Return (X, Y) of the center of cell containing provided text 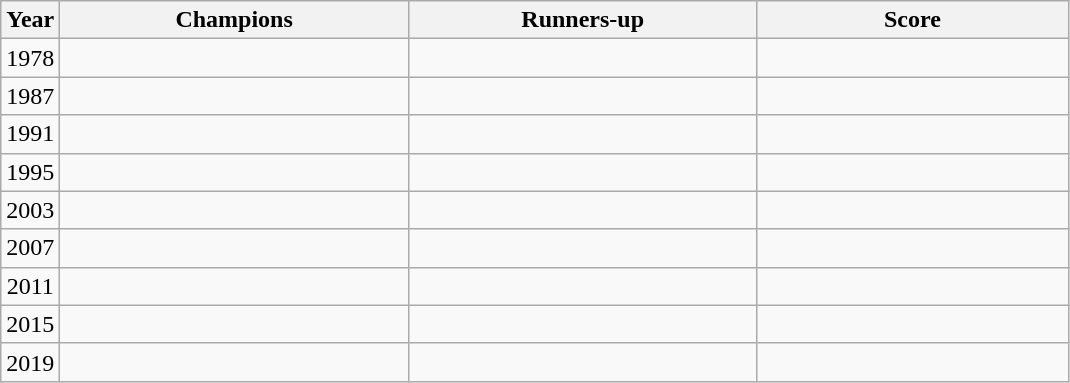
2011 (30, 286)
1995 (30, 172)
2019 (30, 362)
1991 (30, 134)
2015 (30, 324)
1978 (30, 58)
Year (30, 20)
Champions (234, 20)
1987 (30, 96)
2003 (30, 210)
2007 (30, 248)
Score (912, 20)
Runners-up (582, 20)
